Identify which cell holds the provided text, then report its (x, y) central coordinate. 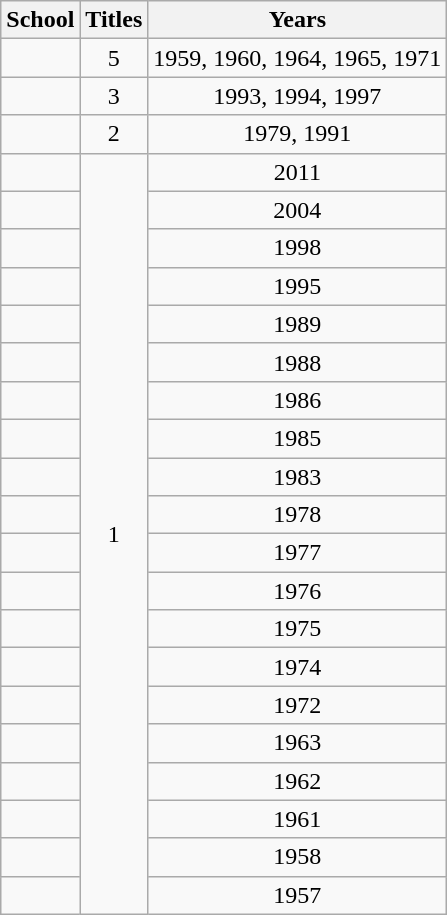
1989 (298, 324)
1983 (298, 477)
1 (114, 534)
5 (114, 58)
1993, 1994, 1997 (298, 96)
1995 (298, 286)
2 (114, 134)
Titles (114, 20)
1978 (298, 515)
Years (298, 20)
School (40, 20)
2004 (298, 210)
1985 (298, 438)
1961 (298, 819)
1979, 1991 (298, 134)
1976 (298, 591)
1963 (298, 743)
1986 (298, 400)
1974 (298, 667)
1975 (298, 629)
1988 (298, 362)
1959, 1960, 1964, 1965, 1971 (298, 58)
1977 (298, 553)
1958 (298, 857)
1998 (298, 248)
2011 (298, 172)
1957 (298, 895)
1972 (298, 705)
3 (114, 96)
1962 (298, 781)
